Capture the cell that displays the provided text and extract its [x, y] central coordinate. 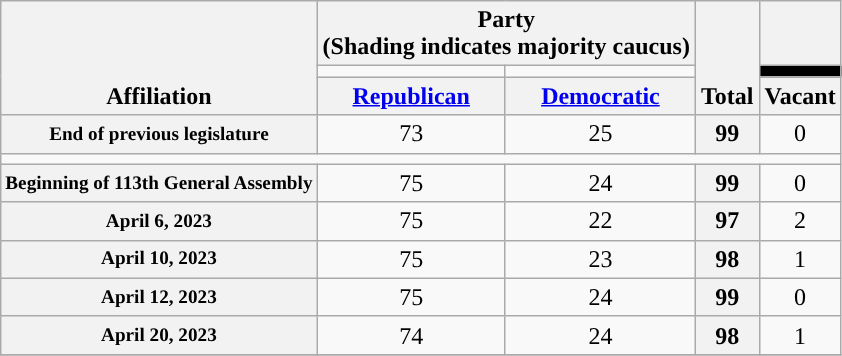
2 [800, 221]
Republican [411, 96]
Democratic [600, 96]
Beginning of 113th General Assembly [159, 183]
April 10, 2023 [159, 259]
73 [411, 134]
Vacant [800, 96]
Affiliation [159, 58]
97 [727, 221]
Party (Shading indicates majority caucus) [506, 34]
23 [600, 259]
25 [600, 134]
74 [411, 335]
22 [600, 221]
End of previous legislature [159, 134]
April 20, 2023 [159, 335]
April 12, 2023 [159, 297]
Total [727, 58]
April 6, 2023 [159, 221]
